Provide the [X, Y] coordinate of the cell's center where the given text is located.  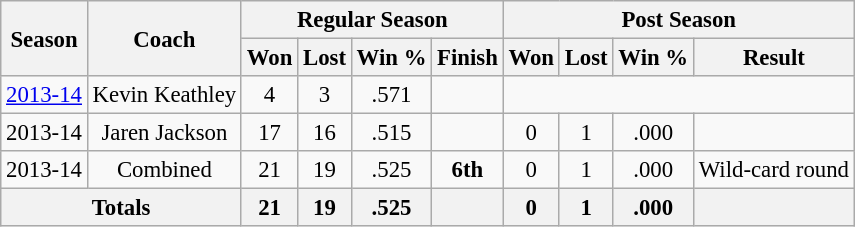
Wild-card round [774, 170]
3 [325, 95]
Finish [468, 58]
Combined [164, 170]
.515 [391, 133]
16 [325, 133]
Regular Season [372, 20]
Coach [164, 38]
.571 [391, 95]
4 [269, 95]
Jaren Jackson [164, 133]
Post Season [678, 20]
Totals [122, 208]
Season [44, 38]
17 [269, 133]
Kevin Keathley [164, 95]
Result [774, 58]
6th [468, 170]
